Return [X, Y] of the center of cell containing provided text 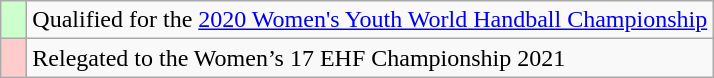
Relegated to the Women’s 17 EHF Championship 2021 [370, 58]
Qualified for the 2020 Women's Youth World Handball Championship [370, 20]
